Provide the [x, y] coordinate of the cell's center where the given text is located.  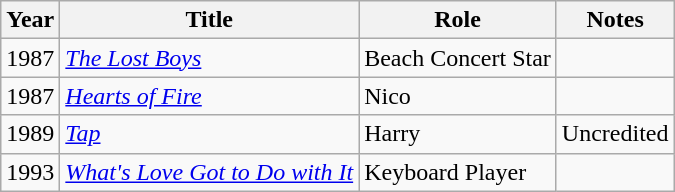
1993 [30, 172]
What's Love Got to Do with It [210, 172]
Harry [458, 134]
Notes [615, 20]
Role [458, 20]
Nico [458, 96]
Uncredited [615, 134]
Keyboard Player [458, 172]
Hearts of Fire [210, 96]
Title [210, 20]
The Lost Boys [210, 58]
Year [30, 20]
Tap [210, 134]
1989 [30, 134]
Beach Concert Star [458, 58]
